Pinpoint the cell where the given text exists, returning its [X, Y] midpoint coordinate. 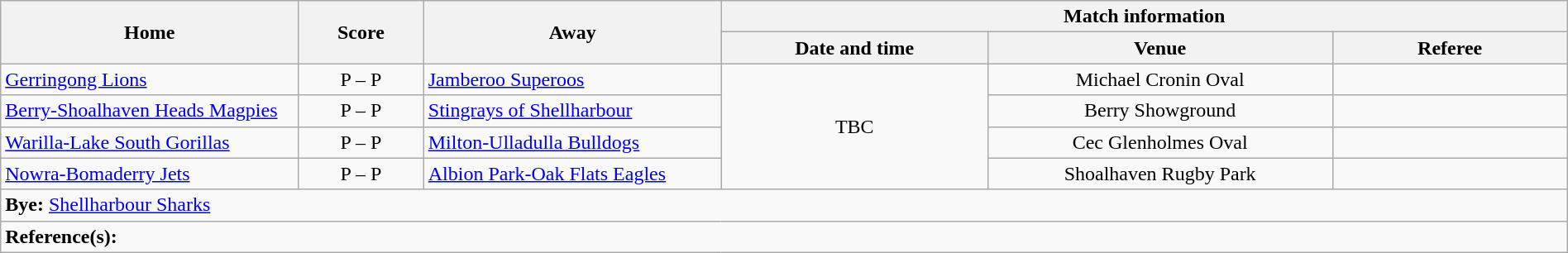
TBC [854, 126]
Michael Cronin Oval [1159, 79]
Date and time [854, 48]
Reference(s): [784, 236]
Shoalhaven Rugby Park [1159, 174]
Cec Glenholmes Oval [1159, 142]
Albion Park-Oak Flats Eagles [572, 174]
Nowra-Bomaderry Jets [150, 174]
Gerringong Lions [150, 79]
Home [150, 32]
Berry-Shoalhaven Heads Magpies [150, 111]
Venue [1159, 48]
Stingrays of Shellharbour [572, 111]
Referee [1450, 48]
Milton-Ulladulla Bulldogs [572, 142]
Warilla-Lake South Gorillas [150, 142]
Berry Showground [1159, 111]
Bye: Shellharbour Sharks [784, 205]
Match information [1145, 17]
Jamberoo Superoos [572, 79]
Away [572, 32]
Score [361, 32]
